Find where the given text appears and provide that cell's center as (x, y) coordinate. 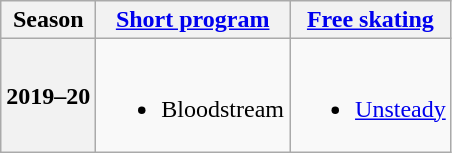
Bloodstream (193, 96)
Season (48, 20)
2019–20 (48, 96)
Free skating (371, 20)
Short program (193, 20)
Unsteady (371, 96)
